Find where the given text appears and provide that cell's center as [X, Y] coordinate. 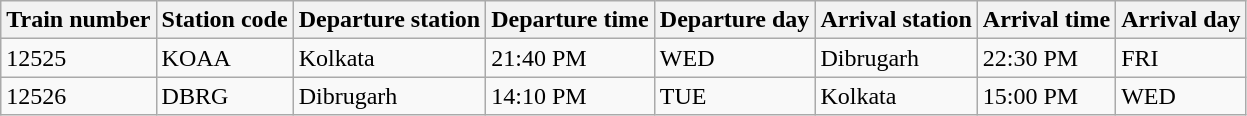
Train number [78, 20]
Station code [224, 20]
Arrival day [1181, 20]
TUE [734, 96]
Departure station [390, 20]
21:40 PM [570, 58]
Arrival time [1046, 20]
22:30 PM [1046, 58]
Arrival station [896, 20]
15:00 PM [1046, 96]
Departure time [570, 20]
FRI [1181, 58]
Departure day [734, 20]
DBRG [224, 96]
14:10 PM [570, 96]
KOAA [224, 58]
12526 [78, 96]
12525 [78, 58]
